Search for the cell housing the specified text and yield its (X, Y) center coordinate. 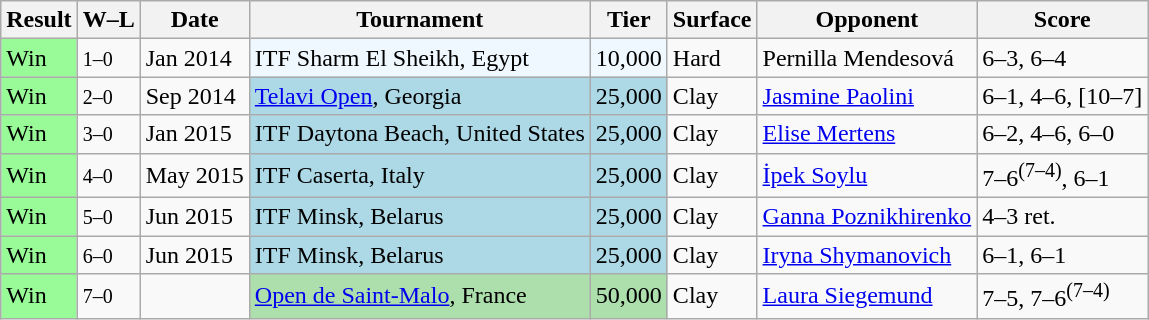
7–5, 7–6(7–4) (1062, 296)
3–0 (108, 134)
ITF Caserta, Italy (420, 176)
7–0 (108, 296)
Pernilla Mendesová (867, 58)
Surface (712, 20)
Score (1062, 20)
Open de Saint-Malo, France (420, 296)
Sep 2014 (194, 96)
7–6(7–4), 6–1 (1062, 176)
Ganna Poznikhirenko (867, 217)
Hard (712, 58)
6–0 (108, 255)
Tournament (420, 20)
2–0 (108, 96)
May 2015 (194, 176)
Opponent (867, 20)
ITF Daytona Beach, United States (420, 134)
W–L (108, 20)
İpek Soylu (867, 176)
Jan 2014 (194, 58)
Date (194, 20)
Jan 2015 (194, 134)
Telavi Open, Georgia (420, 96)
Result (39, 20)
50,000 (628, 296)
10,000 (628, 58)
Tier (628, 20)
6–2, 4–6, 6–0 (1062, 134)
6–3, 6–4 (1062, 58)
Laura Siegemund (867, 296)
1–0 (108, 58)
4–3 ret. (1062, 217)
5–0 (108, 217)
ITF Sharm El Sheikh, Egypt (420, 58)
4–0 (108, 176)
Jasmine Paolini (867, 96)
Iryna Shymanovich (867, 255)
6–1, 4–6, [10–7] (1062, 96)
Elise Mertens (867, 134)
6–1, 6–1 (1062, 255)
